Search for the cell housing the specified text and yield its [X, Y] center coordinate. 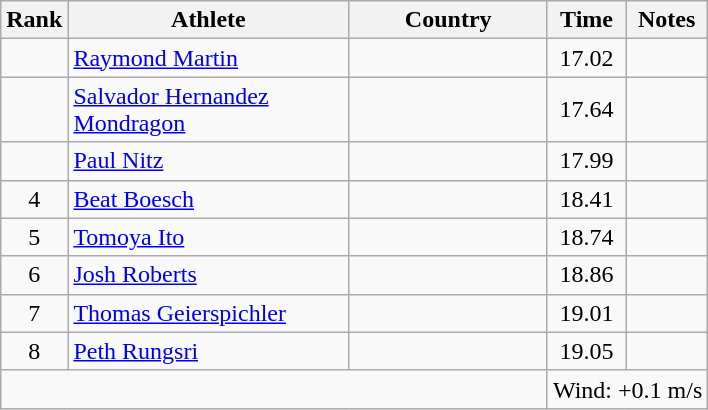
18.86 [586, 275]
Notes [667, 20]
17.02 [586, 58]
Beat Boesch [208, 199]
8 [34, 351]
Thomas Geierspichler [208, 313]
4 [34, 199]
19.01 [586, 313]
Time [586, 20]
Raymond Martin [208, 58]
19.05 [586, 351]
Rank [34, 20]
Josh Roberts [208, 275]
Peth Rungsri [208, 351]
18.74 [586, 237]
5 [34, 237]
Paul Nitz [208, 161]
Athlete [208, 20]
Country [448, 20]
18.41 [586, 199]
Tomoya Ito [208, 237]
17.99 [586, 161]
Wind: +0.1 m/s [627, 389]
7 [34, 313]
Salvador Hernandez Mondragon [208, 110]
6 [34, 275]
17.64 [586, 110]
